Output the [x, y] coordinate of the center of the cell containing the given text.  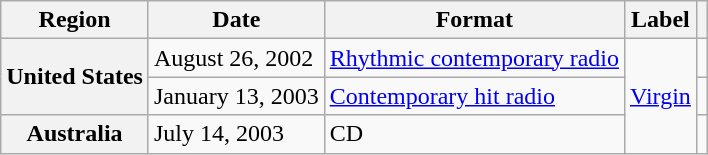
Virgin [661, 96]
Australia [75, 134]
August 26, 2002 [236, 58]
Date [236, 20]
Rhythmic contemporary radio [474, 58]
United States [75, 77]
July 14, 2003 [236, 134]
Format [474, 20]
Region [75, 20]
Label [661, 20]
Contemporary hit radio [474, 96]
CD [474, 134]
January 13, 2003 [236, 96]
